Find where the given text appears and provide that cell's center as [x, y] coordinate. 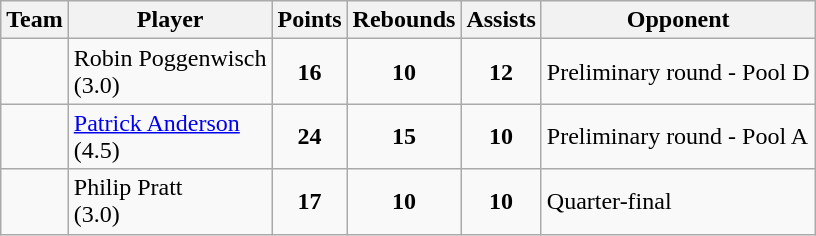
24 [310, 136]
Preliminary round - Pool D [678, 72]
Patrick Anderson(4.5) [170, 136]
17 [310, 202]
16 [310, 72]
12 [501, 72]
Points [310, 20]
Rebounds [404, 20]
Opponent [678, 20]
Philip Pratt(3.0) [170, 202]
15 [404, 136]
Team [35, 20]
Player [170, 20]
Quarter-final [678, 202]
Assists [501, 20]
Robin Poggenwisch(3.0) [170, 72]
Preliminary round - Pool A [678, 136]
